Capture the cell that displays the provided text and extract its (X, Y) central coordinate. 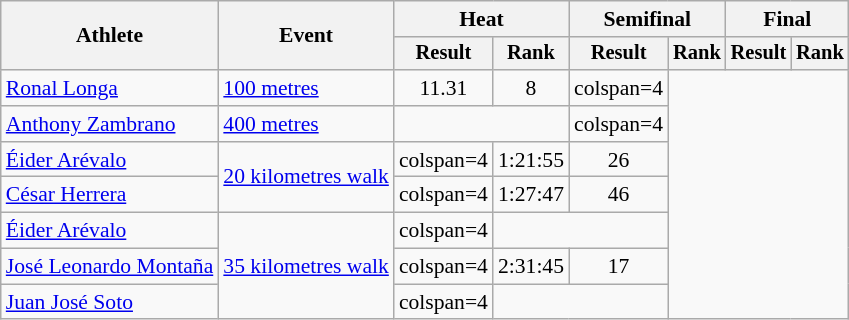
José Leonardo Montaña (110, 267)
César Herrera (110, 195)
1:27:47 (531, 195)
Final (788, 19)
Juan José Soto (110, 302)
1:21:55 (531, 160)
Anthony Zambrano (110, 124)
46 (618, 195)
11.31 (444, 88)
400 metres (306, 124)
Heat (482, 19)
20 kilometres walk (306, 178)
100 metres (306, 88)
35 kilometres walk (306, 266)
Ronal Longa (110, 88)
8 (531, 88)
Event (306, 36)
Athlete (110, 36)
2:31:45 (531, 267)
Semifinal (648, 19)
26 (618, 160)
17 (618, 267)
